From the cell containing the given text, extract its center point as [x, y] coordinate. 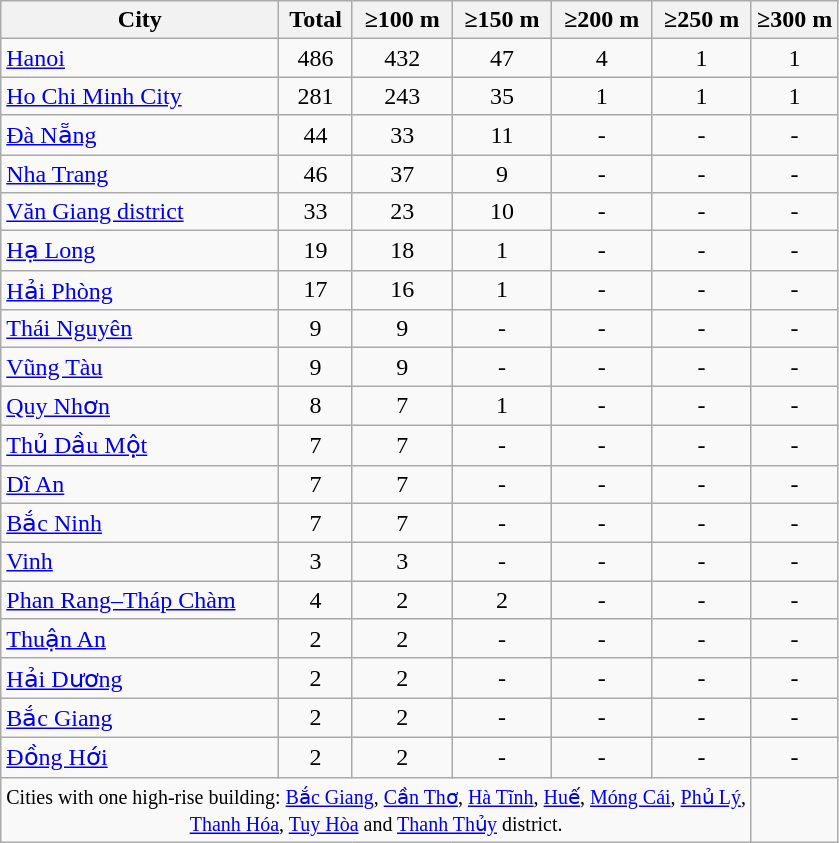
Bắc Ninh [140, 523]
Văn Giang district [140, 212]
Vinh [140, 562]
23 [402, 212]
Bắc Giang [140, 718]
Hải Phòng [140, 290]
19 [316, 251]
Ho Chi Minh City [140, 96]
≥200 m [602, 20]
Quy Nhơn [140, 406]
Hanoi [140, 58]
37 [402, 173]
11 [502, 135]
Thái Nguyên [140, 329]
Hạ Long [140, 251]
46 [316, 173]
47 [502, 58]
35 [502, 96]
18 [402, 251]
Cities with one high-rise building: Bắc Giang, Cần Thơ, Hà Tĩnh, Huế, Móng Cái, Phủ Lý, Thanh Hóa, Tuy Hòa and Thanh Thủy district. [376, 810]
≥150 m [502, 20]
Nha Trang [140, 173]
281 [316, 96]
Đồng Hới [140, 757]
44 [316, 135]
City [140, 20]
Đà Nẵng [140, 135]
Dĩ An [140, 484]
16 [402, 290]
17 [316, 290]
10 [502, 212]
Phan Rang–Tháp Chàm [140, 600]
≥300 m [794, 20]
486 [316, 58]
≥100 m [402, 20]
8 [316, 406]
Hải Dương [140, 678]
Thuận An [140, 639]
Thủ Dầu Một [140, 445]
432 [402, 58]
Total [316, 20]
243 [402, 96]
≥250 m [702, 20]
Vũng Tàu [140, 367]
